Determine the [X, Y] coordinate at the center of the cell enclosing the given text.  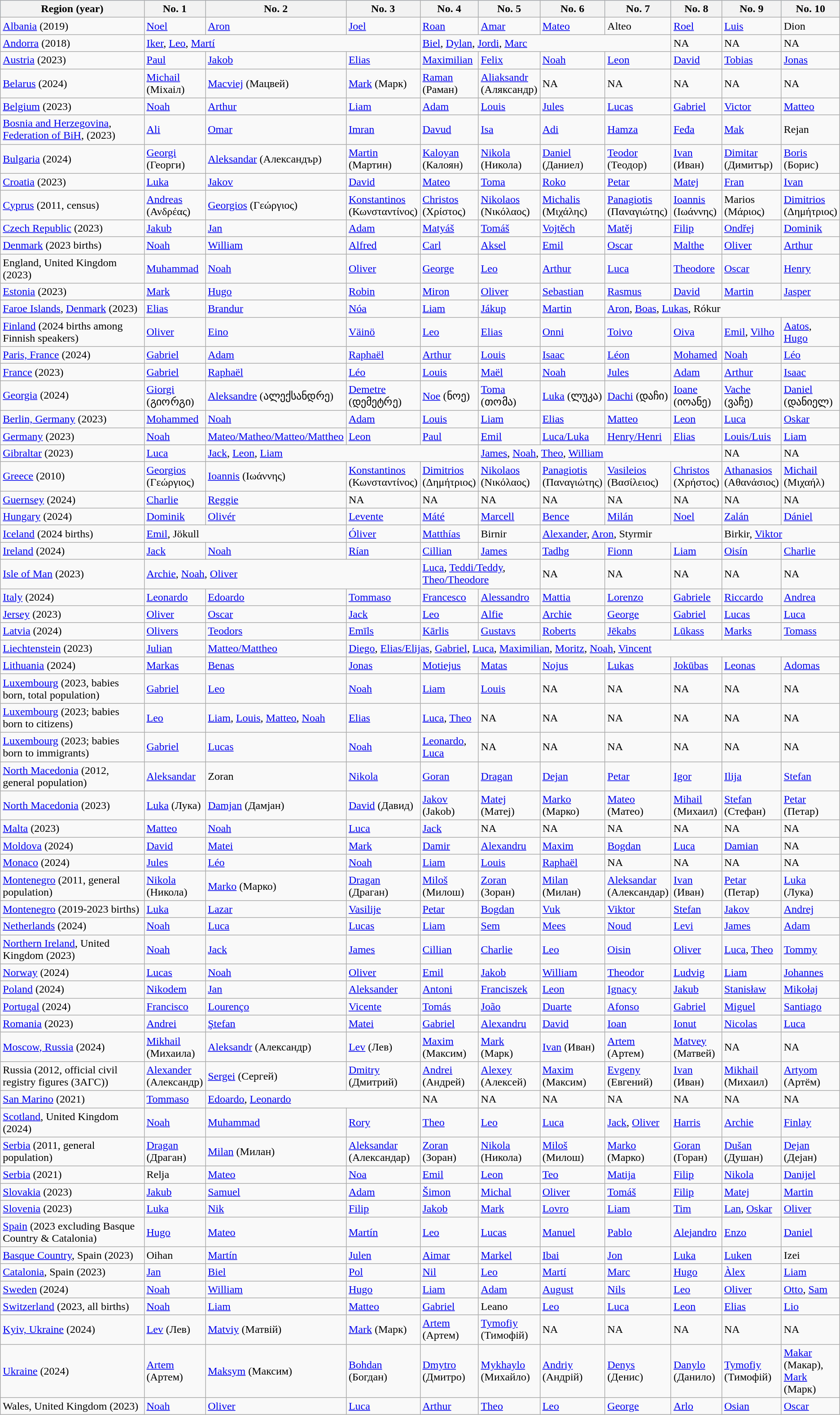
Demetre (დემეტრე) [383, 396]
Birkir, Viktor [781, 534]
August [573, 1289]
Denmark (2023 births) [72, 245]
Toivo [638, 332]
Mikhail (Михаила) [175, 1047]
Dániel [810, 517]
No. 1 [175, 9]
Netherlands (2024) [72, 926]
Maksym (Максим) [276, 1371]
Iceland (2024 births) [72, 534]
Evgeny (Евгений) [638, 1076]
Athanasios (Αθανάσιος) [751, 477]
Catalonia, Spain (2023) [72, 1272]
Robin [383, 292]
Moldova (2024) [72, 846]
Germany (2023) [72, 436]
Samuel [276, 1192]
No. 9 [751, 9]
Italy (2024) [72, 597]
Makar (Макар), Mark (Марк) [810, 1371]
Sergei (Сергей) [276, 1076]
Andorra (2018) [72, 43]
Osian [751, 1406]
Otto, Sam [810, 1289]
Georgia (2024) [72, 396]
Jack, Leon, Liam [342, 453]
Milán [638, 517]
Maximilian [449, 60]
Raman (Раман) [449, 83]
Johannes [810, 972]
Matyáš [449, 228]
Andrej [810, 909]
Matviy (Матвій) [276, 1330]
Tobias [751, 60]
Dragan [509, 776]
Monaco (2024) [72, 863]
Goran [449, 776]
Nóa [383, 309]
Mikołaj [810, 989]
Luken [751, 1255]
Mohammed [175, 419]
Christos (Χρίστος) [449, 205]
Miguel [751, 1006]
Ireland (2024) [72, 551]
Andrei (Андрей) [449, 1076]
Rory [383, 1122]
Oskar [810, 419]
Artyom (Артём) [810, 1076]
Matvey (Матвей) [696, 1047]
Martin (Мартин) [383, 159]
Greece (2010) [72, 477]
Georgi (Георги) [175, 159]
Viktor [638, 909]
Tomass [810, 631]
Brandur [276, 309]
Alfie [509, 614]
San Marino (2021) [72, 1099]
Marks [751, 631]
Ignacy [638, 989]
Moscow, Russia (2024) [72, 1047]
Dachi (დაჩი) [638, 396]
Máté [449, 517]
Denys (Денис) [638, 1371]
Tomás [449, 1006]
Spain (2023 excluding Basque Country & Catalonia) [72, 1232]
Portugal (2024) [72, 1006]
Roko [573, 182]
Davud [449, 129]
Diego, Elias/Elijas, Gabriel, Luca, Maximilian, Moritz, Noah, Vincent [593, 648]
Ukraine (2024) [72, 1371]
Manuel [573, 1232]
Faroe Islands, Denmark (2023) [72, 309]
Alejandro [696, 1232]
Rían [383, 551]
Hungary (2024) [72, 517]
Henry [810, 268]
Leano [509, 1306]
Belgium (2023) [72, 106]
Imran [383, 129]
Scotland, United Kingdom (2024) [72, 1122]
Serbia (2021) [72, 1175]
No. 6 [573, 9]
Giorgi (გიორგი) [175, 396]
Michail (Μιχαήλ) [810, 477]
Pablo [638, 1232]
Alexey (Алексей) [509, 1076]
Tommy [810, 949]
Mihail (Михаил) [696, 805]
Luca, Teddi/Teddy, Theo/Theodore [480, 574]
Biel [276, 1272]
Francesco [449, 597]
Isle of Man (2023) [72, 574]
Nil [449, 1272]
Adi [573, 129]
Theodore [696, 268]
Enzo [751, 1232]
Ibai [573, 1255]
Martí [573, 1272]
Aleksander [383, 989]
Damir [449, 846]
Ioan [638, 1024]
Austria (2023) [72, 60]
Mateo (Матео) [638, 805]
England, United Kingdom (2023) [72, 268]
No. 10 [810, 9]
Noa [383, 1175]
Theodor [638, 972]
Ondřej [751, 228]
Malthe [696, 245]
Toma (თომა) [509, 396]
Nicolas [751, 1024]
Albania (2019) [72, 26]
Francisco [175, 1006]
Andrei [175, 1024]
Roberts [573, 631]
Bohdan (Богдан) [383, 1371]
Emil, Jökull [245, 534]
João [509, 1006]
Matija [638, 1175]
Oihan [175, 1255]
Edoardo [276, 597]
Marc [638, 1272]
Maxim [573, 846]
Aleksandre (ალექსანდრე) [276, 396]
No. 7 [638, 9]
North Macedonia (2012, general population) [72, 776]
Daniel (Даниел) [573, 159]
Ilija [751, 776]
Alteo [638, 26]
Ivan [810, 182]
Marios (Μάριος) [751, 205]
Andrea [810, 597]
Luxembourg (2023; babies born to immigrants) [72, 747]
Daniel [810, 1232]
Pol [383, 1272]
Joel [383, 26]
Lio [810, 1306]
Archie, Noah, Oliver [282, 574]
Daniel (დანიელ) [810, 396]
Izei [810, 1255]
Finland (2024 births among Finnish speakers) [72, 332]
Vuk [573, 909]
Riccardo [751, 597]
Ludvig [696, 972]
Bulgaria (2024) [72, 159]
Emil, Vilho [751, 332]
No. 4 [449, 9]
Óliver [383, 534]
Afonso [638, 1006]
Edoardo, Leonardo [313, 1099]
Adomas [810, 665]
Marcell [509, 517]
Sebastian [573, 292]
Ştefan [276, 1024]
Macviej (Мацвей) [276, 83]
Vojtěch [573, 228]
Aksel [509, 245]
Julian [175, 648]
Relja [175, 1175]
Mattia [573, 597]
Liechtenstein (2023) [72, 648]
Jakov (Jakob) [449, 805]
No. 3 [383, 9]
Leonas [751, 665]
Carl [449, 245]
Croatia (2023) [72, 182]
Mykhaylo (Михайло) [509, 1371]
Nojus [573, 665]
Zalán [751, 517]
Russia (2012, official civil registry figures (ЗАГС)) [72, 1076]
Roel [696, 26]
Biel, Dylan, Jordi, Marc [546, 43]
Luka (ლუკა) [573, 396]
Lovro [573, 1209]
Matěj [638, 228]
Vasileios (Βασίλειος) [638, 477]
Noe (ნოე) [449, 396]
Berlin, Germany (2023) [72, 419]
Olivers [175, 631]
Noud [638, 926]
Julen [383, 1255]
Montenegro (2019-2023 births) [72, 909]
Igor [696, 776]
Gibraltar (2023) [72, 453]
Michalis (Μιχάλης) [573, 205]
Stefan (Стефан) [751, 805]
Markas [175, 665]
Teodors [276, 631]
Lan, Oskar [751, 1209]
Teodor (Теодор) [638, 159]
Aliaksandr (Аляксандр) [509, 83]
Eino [276, 332]
Aleksandar [175, 776]
Jon [638, 1255]
Luxembourg (2023, babies born, total population) [72, 689]
Tim [696, 1209]
Dejan (Дејан) [810, 1152]
Mateo/Matheo/Matteo/Mattheo [276, 436]
Estonia (2023) [72, 292]
Nils [638, 1289]
No. 8 [696, 9]
Luxembourg (2023; babies born to citizens) [72, 717]
David (Давид) [383, 805]
Kārlis [449, 631]
Slovakia (2023) [72, 1192]
Tadhg [573, 551]
Matej (Матеј) [509, 805]
Birnir [509, 534]
Benas [276, 665]
Maël [509, 372]
Sweden (2024) [72, 1289]
Serbia (2011, general population) [72, 1152]
Jokūbas [696, 665]
Czech Republic (2023) [72, 228]
Aimar [449, 1255]
Wales, United Kingdom (2023) [72, 1406]
Bosnia and Herzegovina, Federation of BiH, (2023) [72, 129]
Bence [573, 517]
Santiago [810, 1006]
Danylo (Данило) [696, 1371]
Matteo/Mattheo [276, 648]
Kyiv, Ukraine (2024) [72, 1330]
Väinö [383, 332]
Oiva [696, 332]
Dion [810, 26]
Alfred [383, 245]
Levi [696, 926]
Mees [573, 926]
Slovenia (2023) [72, 1209]
France (2023) [72, 372]
Norway (2024) [72, 972]
Alexander (Александр) [175, 1076]
Jákup [509, 309]
Antoni [449, 989]
Jack, Oliver [638, 1122]
North Macedonia (2023) [72, 805]
Arlo [696, 1406]
Dimitar (Димитър) [751, 159]
Hamza [638, 129]
Latvia (2024) [72, 631]
Oisín [751, 551]
Ioane (იოანე) [696, 396]
Damian [751, 846]
Olivér [276, 517]
Aleksandar (Александър) [276, 159]
Michal [509, 1192]
Harris [696, 1122]
Rasmus [638, 292]
Motiejus [449, 665]
Dejan [573, 776]
Duarte [573, 1006]
Leonardo [175, 597]
Iker, Leo, Martí [282, 43]
Lorenzo [638, 597]
Šimon [449, 1192]
Ali [175, 129]
Roan [449, 26]
Matthías [449, 534]
Emīls [383, 631]
Malta (2023) [72, 829]
Luis [751, 26]
Nik [276, 1209]
Amar [509, 26]
Victor [751, 106]
Vicente [383, 1006]
Mak [751, 129]
Andreas (Ανδρέας) [175, 205]
Louis/Luis [751, 436]
Damjan (Дамјан) [276, 805]
Miron [449, 292]
Basque Country, Spain (2023) [72, 1255]
Zoran [276, 776]
Markel [509, 1255]
Jersey (2023) [72, 614]
Teo [573, 1175]
No. 2 [276, 9]
Nikodem [175, 989]
Àlex [751, 1272]
Switzerland (2023, all births) [72, 1306]
Montenegro (2011, general population) [72, 886]
Vasilije [383, 909]
Reggie [276, 500]
Andriy (Андрій) [573, 1371]
Leonardo, Luca [449, 747]
Fran [751, 182]
Aron [276, 26]
Kaloyan (Калоян) [449, 159]
Goran (Горан) [696, 1152]
Rejan [810, 129]
Alessandro [509, 597]
Paris, France (2024) [72, 355]
Léon [638, 355]
Belarus (2024) [72, 83]
Poland (2024) [72, 989]
Mikhail (Михаил) [751, 1076]
Gustavs [509, 631]
Region (year) [72, 9]
Mohamed [696, 355]
Onni [573, 332]
Levente [383, 517]
No. 5 [509, 9]
Northern Ireland, United Kingdom (2023) [72, 949]
Boris (Борис) [810, 159]
Isa [509, 129]
Vache (ვაჩე) [751, 396]
Toma [509, 182]
Matas [509, 665]
Sem [509, 926]
James, Noah, Theo, William [600, 453]
Lazar [276, 909]
Lukas [638, 665]
Luca/Luka [573, 436]
Alexander, Aron, Styrmir [631, 534]
Liam, Louis, Matteo, Noah [276, 717]
Henry/Henri [638, 436]
Michail (Міхаіл) [175, 83]
Cyprus (2011, census) [72, 205]
Fionn [638, 551]
Dušan (Душан) [751, 1152]
Aleksandr (Александр) [276, 1047]
Lourenço [276, 1006]
Oisin [638, 949]
Lūkass [696, 631]
Aron, Boas, Lukas, Rókur [722, 309]
Franciszek [509, 989]
Christos (Χρήστος) [696, 477]
Guernsey (2024) [72, 500]
Gabriele [696, 597]
Jēkabs [638, 631]
Jasper [810, 292]
Romania (2023) [72, 1024]
Felix [509, 60]
Finlay [810, 1122]
Dmytro (Дмитро) [449, 1371]
Lithuania (2024) [72, 665]
Feđa [696, 129]
Omar [276, 129]
Aatos, Hugo [810, 332]
Ionut [696, 1024]
Danijel [810, 1175]
Dmitry (Дмитрий) [383, 1076]
Stanisław [751, 989]
